For the text-containing cell, return its midpoint in [x, y] coordinate format. 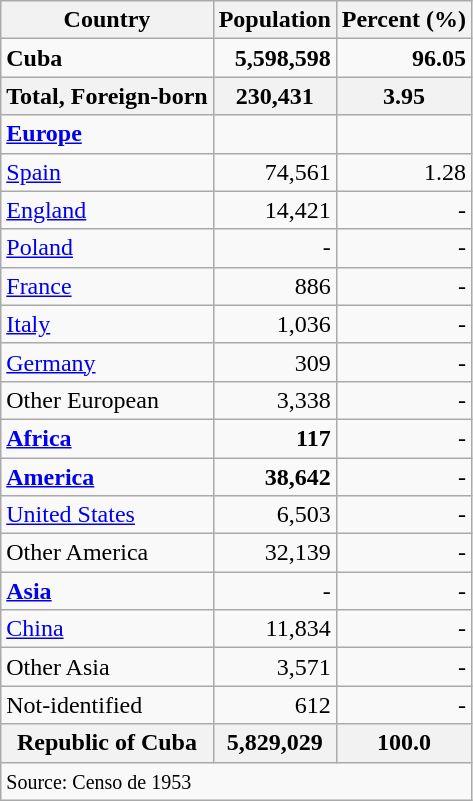
Poland [107, 248]
Population [274, 20]
Other America [107, 553]
Source: Censo de 1953 [236, 781]
886 [274, 286]
France [107, 286]
Other European [107, 400]
Republic of Cuba [107, 743]
11,834 [274, 629]
612 [274, 705]
38,642 [274, 477]
Germany [107, 362]
309 [274, 362]
230,431 [274, 96]
96.05 [404, 58]
China [107, 629]
3.95 [404, 96]
Percent (%) [404, 20]
Not-identified [107, 705]
5,829,029 [274, 743]
74,561 [274, 172]
1,036 [274, 324]
Italy [107, 324]
3,338 [274, 400]
United States [107, 515]
Country [107, 20]
117 [274, 438]
3,571 [274, 667]
Other Asia [107, 667]
Spain [107, 172]
5,598,598 [274, 58]
Total, Foreign-born [107, 96]
Europe [107, 134]
6,503 [274, 515]
England [107, 210]
Asia [107, 591]
America [107, 477]
100.0 [404, 743]
32,139 [274, 553]
14,421 [274, 210]
1.28 [404, 172]
Africa [107, 438]
Cuba [107, 58]
